Return [X, Y] of the center of cell containing provided text 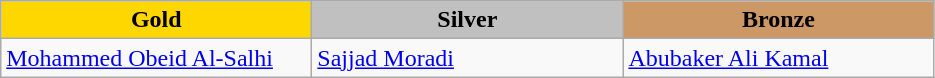
Bronze [778, 20]
Silver [468, 20]
Sajjad Moradi [468, 58]
Mohammed Obeid Al-Salhi [156, 58]
Gold [156, 20]
Abubaker Ali Kamal [778, 58]
